Return (x, y) of the center of cell containing provided text 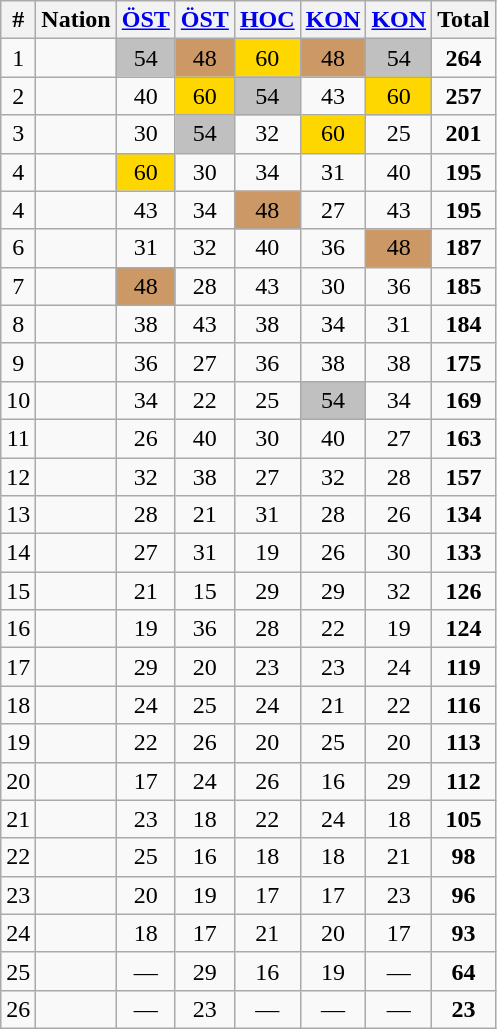
105 (464, 819)
12 (18, 477)
2 (18, 96)
HOC (267, 20)
126 (464, 591)
11 (18, 438)
Total (464, 20)
163 (464, 438)
175 (464, 362)
169 (464, 400)
116 (464, 705)
124 (464, 629)
93 (464, 933)
201 (464, 134)
6 (18, 248)
185 (464, 286)
Nation (76, 20)
3 (18, 134)
10 (18, 400)
184 (464, 324)
257 (464, 96)
9 (18, 362)
64 (464, 971)
134 (464, 515)
13 (18, 515)
98 (464, 857)
113 (464, 743)
7 (18, 286)
119 (464, 667)
1 (18, 58)
264 (464, 58)
8 (18, 324)
# (18, 20)
133 (464, 553)
96 (464, 895)
112 (464, 781)
157 (464, 477)
187 (464, 248)
14 (18, 553)
